Detect which cell encompasses the target text, then output its [x, y] center coordinate. 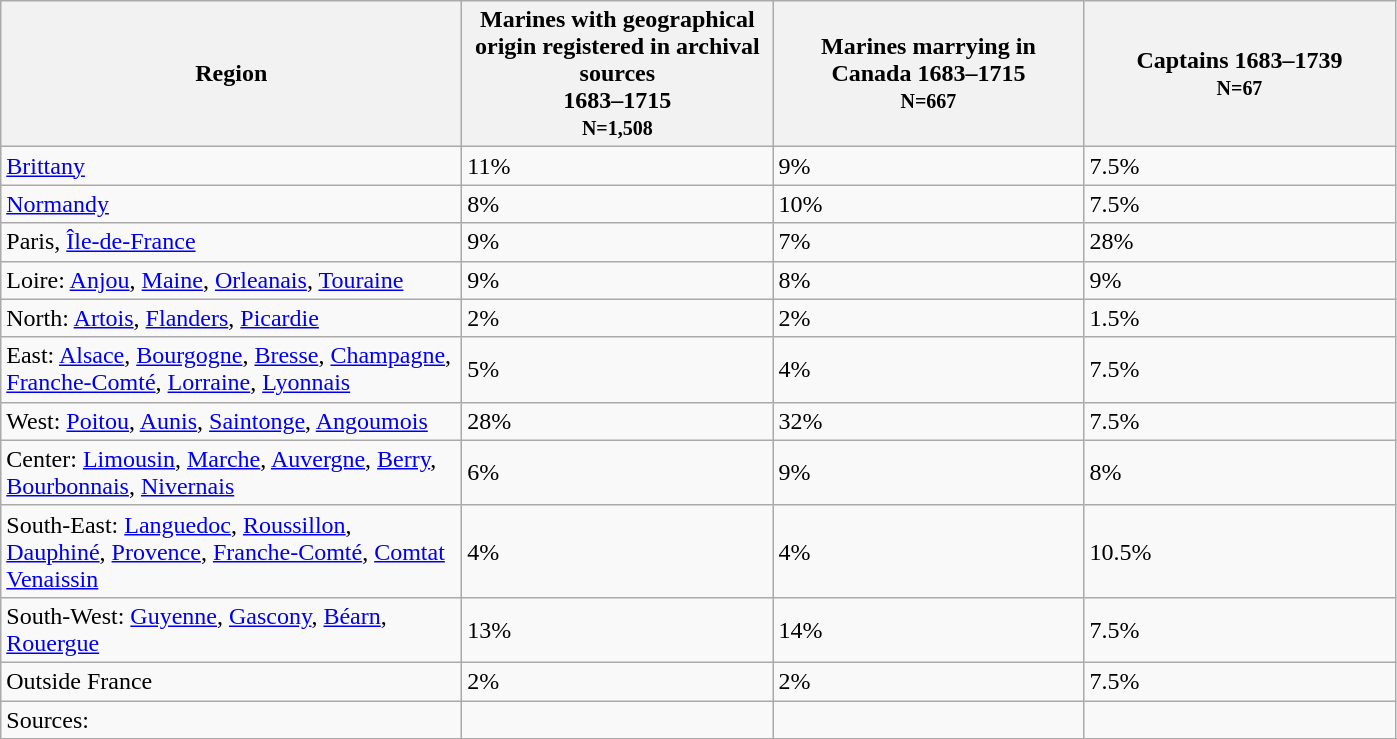
14% [928, 630]
11% [618, 166]
Loire: Anjou, Maine, Orleanais, Touraine [232, 280]
10.5% [1240, 551]
Captains 1683–1739N=67 [1240, 74]
East: Alsace, Bourgogne, Bresse, Champagne, Franche-Comté, Lorraine, Lyonnais [232, 370]
5% [618, 370]
Paris, Île-de-France [232, 242]
Normandy [232, 204]
Marines marrying in Canada 1683–1715N=667 [928, 74]
Sources: [232, 719]
Region [232, 74]
6% [618, 472]
Marines with geographical origin registered in archival sources1683–1715N=1,508 [618, 74]
North: Artois, Flanders, Picardie [232, 318]
7% [928, 242]
Outside France [232, 681]
South-West: Guyenne, Gascony, Béarn, Rouergue [232, 630]
1.5% [1240, 318]
West: Poitou, Aunis, Saintonge, Angoumois [232, 421]
Brittany [232, 166]
10% [928, 204]
South-East: Languedoc, Roussillon, Dauphiné, Provence, Franche-Comté, Comtat Venaissin [232, 551]
Center: Limousin, Marche, Auvergne, Berry, Bourbonnais, Nivernais [232, 472]
32% [928, 421]
13% [618, 630]
